Locate the cell with the specified text and output its [X, Y] center coordinate. 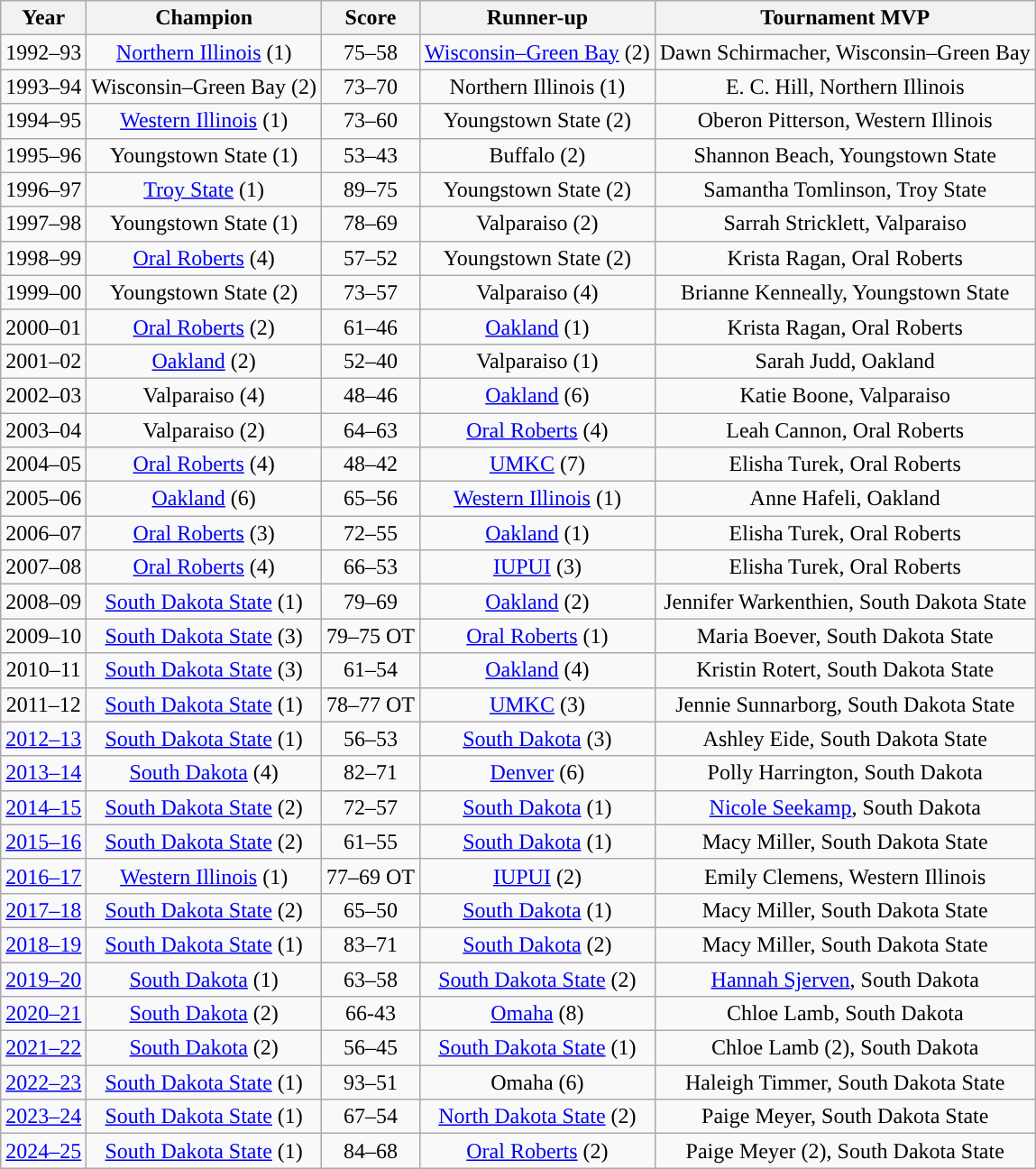
2011–12 [43, 704]
Ashley Eide, South Dakota State [845, 739]
2023–24 [43, 1117]
Anne Hafeli, Oakland [845, 499]
67–54 [371, 1117]
Troy State (1) [204, 189]
Leah Cannon, Oral Roberts [845, 430]
Paige Meyer (2), South Dakota State [845, 1151]
57–52 [371, 258]
2021–22 [43, 1048]
1998–99 [43, 258]
2008–09 [43, 602]
Emily Clemens, Western Illinois [845, 876]
Valparaiso (1) [537, 361]
1995–96 [43, 155]
UMKC (7) [537, 465]
Omaha (6) [537, 1082]
65–50 [371, 910]
2014–15 [43, 807]
Sarrah Stricklett, Valparaiso [845, 224]
Oberon Pitterson, Western Illinois [845, 121]
1997–98 [43, 224]
72–55 [371, 533]
2019–20 [43, 979]
2002–03 [43, 395]
Score [371, 18]
63–58 [371, 979]
Chloe Lamb, South Dakota [845, 1014]
1992–93 [43, 52]
1996–97 [43, 189]
1999–00 [43, 292]
73–70 [371, 87]
73–60 [371, 121]
48–42 [371, 465]
93–51 [371, 1082]
72–57 [371, 807]
Shannon Beach, Youngstown State [845, 155]
84–68 [371, 1151]
Brianne Kenneally, Youngstown State [845, 292]
53–43 [371, 155]
Dawn Schirmacher, Wisconsin–Green Bay [845, 52]
56–53 [371, 739]
South Dakota (4) [204, 773]
2024–25 [43, 1151]
2020–21 [43, 1014]
61–54 [371, 670]
1994–95 [43, 121]
65–56 [371, 499]
66-43 [371, 1014]
Katie Boone, Valparaiso [845, 395]
75–58 [371, 52]
Oral Roberts (3) [204, 533]
2004–05 [43, 465]
2015–16 [43, 842]
Haleigh Timmer, South Dakota State [845, 1082]
2017–18 [43, 910]
2000–01 [43, 327]
2009–10 [43, 636]
2005–06 [43, 499]
UMKC (3) [537, 704]
79–75 OT [371, 636]
82–71 [371, 773]
E. C. Hill, Northern Illinois [845, 87]
Kristin Rotert, South Dakota State [845, 670]
South Dakota (3) [537, 739]
89–75 [371, 189]
2006–07 [43, 533]
78–77 OT [371, 704]
IUPUI (3) [537, 567]
North Dakota State (2) [537, 1117]
Paige Meyer, South Dakota State [845, 1117]
Jennie Sunnarborg, South Dakota State [845, 704]
2018–19 [43, 944]
2007–08 [43, 567]
2012–13 [43, 739]
73–57 [371, 292]
Hannah Sjerven, South Dakota [845, 979]
Chloe Lamb (2), South Dakota [845, 1048]
Samantha Tomlinson, Troy State [845, 189]
2016–17 [43, 876]
Champion [204, 18]
48–46 [371, 395]
IUPUI (2) [537, 876]
Oral Roberts (1) [537, 636]
77–69 OT [371, 876]
52–40 [371, 361]
Sarah Judd, Oakland [845, 361]
2022–23 [43, 1082]
Tournament MVP [845, 18]
61–46 [371, 327]
Omaha (8) [537, 1014]
61–55 [371, 842]
2010–11 [43, 670]
Buffalo (2) [537, 155]
Runner-up [537, 18]
Denver (6) [537, 773]
Nicole Seekamp, South Dakota [845, 807]
2003–04 [43, 430]
2013–14 [43, 773]
Oakland (4) [537, 670]
Maria Boever, South Dakota State [845, 636]
2001–02 [43, 361]
1993–94 [43, 87]
79–69 [371, 602]
78–69 [371, 224]
Year [43, 18]
83–71 [371, 944]
Jennifer Warkenthien, South Dakota State [845, 602]
64–63 [371, 430]
Polly Harrington, South Dakota [845, 773]
66–53 [371, 567]
56–45 [371, 1048]
